Output the [X, Y] coordinate of the center of the cell containing the given text.  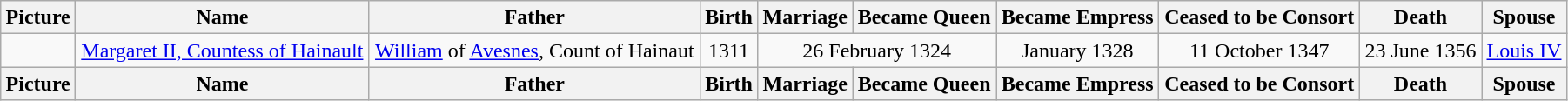
23 June 1356 [1421, 50]
11 October 1347 [1260, 50]
January 1328 [1077, 50]
William of Avesnes, Count of Hainaut [534, 50]
Louis IV [1524, 50]
26 February 1324 [877, 50]
Margaret II, Countess of Hainault [223, 50]
1311 [728, 50]
